From the cell containing the given text, extract its center point as [x, y] coordinate. 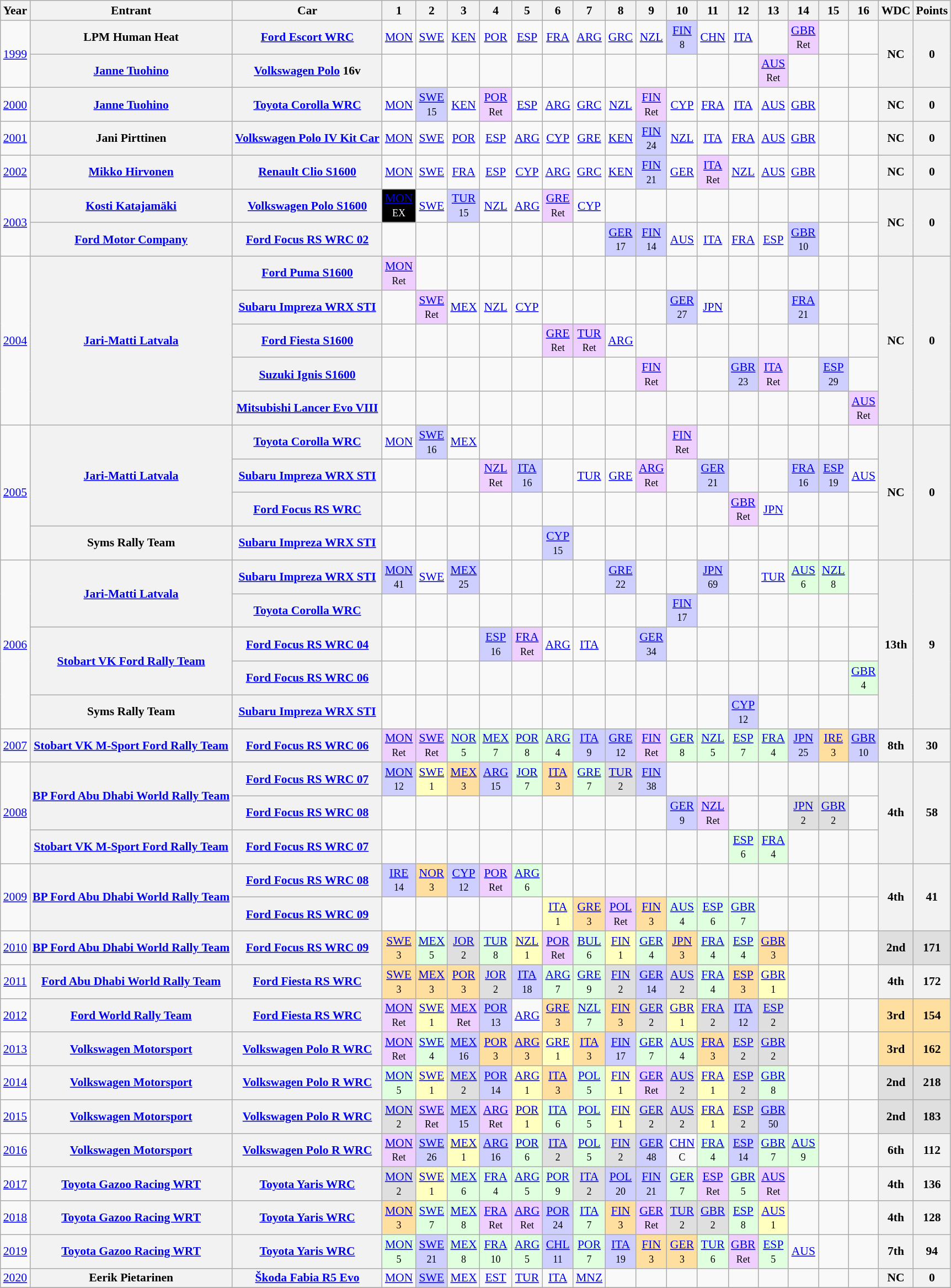
128 [932, 1217]
ARG3 [527, 1050]
ESP3 [744, 981]
ESP4 [744, 948]
JPN69 [713, 577]
MEX7 [496, 745]
94 [932, 1252]
Car [307, 10]
2005 [15, 492]
GER8 [682, 745]
POR7 [589, 1252]
SWE7 [431, 1217]
Ford Fiesta S1600 [307, 341]
JPN2 [803, 813]
Ford Focus RS WRC 02 [307, 239]
MON41 [399, 577]
POR9 [558, 1184]
136 [932, 1184]
2006 [15, 645]
ARG4 [558, 745]
Ford World Rally Team [131, 1015]
LPM Human Heat [131, 38]
6th [896, 1150]
2003 [15, 222]
ITA16 [527, 476]
MONEX [399, 205]
POR24 [558, 1217]
Mikko Hirvonen [131, 172]
GER [682, 172]
2016 [15, 1150]
AUS1 [773, 1217]
GER48 [651, 1150]
GRE1 [558, 1050]
14 [803, 10]
SWE4 [431, 1050]
171 [932, 948]
ARG6 [527, 881]
POLRet [621, 914]
GRE7 [589, 779]
2011 [15, 981]
2020 [15, 1278]
ESP5 [773, 1252]
Kosti Katajamäki [131, 205]
Volkswagen Polo 16v [307, 71]
Renault Clio S1600 [307, 172]
GBR5 [744, 1184]
JOR7 [527, 779]
11 [713, 10]
IRE14 [399, 881]
Suzuki Ignis S1600 [307, 374]
Year [15, 10]
15 [834, 10]
41 [932, 897]
Ford Motor Company [131, 239]
ARG1 [527, 1083]
5 [527, 10]
CHNC [682, 1150]
2015 [15, 1117]
MON3 [399, 1217]
7th [896, 1252]
GRE9 [589, 981]
ESP19 [834, 476]
MEX25 [463, 577]
POR14 [496, 1083]
MEX5 [431, 948]
ESPRet [713, 1184]
2012 [15, 1015]
NZL1 [527, 948]
2007 [15, 745]
2010 [15, 948]
4 [496, 10]
SWE16 [431, 441]
GBR50 [773, 1117]
TUR15 [463, 205]
FRA3 [713, 1050]
ESP29 [834, 374]
2017 [15, 1184]
16 [864, 10]
GRE22 [621, 577]
MEX6 [463, 1184]
7 [589, 10]
JPN3 [682, 948]
2008 [15, 813]
MON12 [399, 779]
GBR8 [773, 1083]
MNZ [589, 1278]
Ford Abu Dhabi World Rally Team [131, 981]
Volkswagen Polo IV Kit Car [307, 138]
GER9 [682, 813]
12 [744, 10]
GER27 [682, 307]
GER4 [651, 948]
FIN38 [651, 779]
Points [932, 10]
POR8 [527, 745]
CHN [713, 38]
Stobart VK Ford Rally Team [131, 661]
GER3 [682, 1252]
TUR8 [496, 948]
154 [932, 1015]
ITA1 [558, 914]
CHL11 [558, 1252]
Škoda Fabia R5 Evo [307, 1278]
FRA16 [803, 476]
ESP16 [496, 645]
2001 [15, 138]
ESP8 [744, 1217]
218 [932, 1083]
58 [932, 813]
3 [463, 10]
FRA10 [496, 1252]
MEX16 [463, 1050]
Volkswagen Polo S1600 [307, 205]
ITA7 [589, 1217]
1999 [15, 54]
NOR3 [431, 881]
13 [773, 10]
2019 [15, 1252]
172 [932, 981]
Ford Puma S1600 [307, 274]
POL20 [621, 1184]
NOR5 [463, 745]
112 [932, 1150]
1 [399, 10]
ITA6 [558, 1117]
Jani Pirttinen [131, 138]
ARG16 [496, 1150]
CYP15 [558, 543]
FIN14 [651, 239]
2002 [15, 172]
6 [558, 10]
POR6 [527, 1150]
GER14 [651, 981]
GER21 [713, 476]
ITA18 [527, 981]
2004 [15, 341]
TURRet [589, 341]
EST [496, 1278]
162 [932, 1050]
2013 [15, 1050]
Ford Focus RS WRC 04 [307, 645]
ESP7 [744, 745]
MEX1 [463, 1150]
FRA2 [713, 1015]
GRE12 [621, 745]
FIN24 [651, 138]
30 [932, 745]
SWE21 [431, 1252]
POR13 [496, 1015]
ARG15 [496, 779]
AUS6 [803, 577]
Entrant [131, 10]
2018 [15, 1217]
Mitsubishi Lancer Evo VIII [307, 408]
MEX2 [463, 1083]
2 [431, 10]
NZL8 [834, 577]
183 [932, 1117]
MEXRet [463, 1015]
Eerik Pietarinen [131, 1278]
8th [896, 745]
GER17 [621, 239]
GBR3 [773, 948]
MEX15 [463, 1117]
13th [896, 645]
ARG7 [558, 981]
Ford Focus RS WRC [307, 510]
SWE26 [431, 1150]
ITA12 [744, 1015]
SWE15 [431, 105]
GBR4 [864, 678]
GER34 [651, 645]
NZL5 [713, 745]
BUL6 [589, 948]
FIN8 [682, 38]
2009 [15, 897]
POR1 [527, 1117]
2000 [15, 105]
ESP14 [744, 1150]
FRA21 [803, 307]
ITA19 [621, 1252]
JPN25 [803, 745]
8 [621, 10]
Ford Escort WRC [307, 38]
WDC [896, 10]
ITA9 [589, 745]
GBR23 [744, 374]
2014 [15, 1083]
IRE3 [834, 745]
10 [682, 10]
NZL7 [589, 1015]
AUS9 [803, 1150]
TUR6 [713, 1252]
